Output the (x, y) coordinate of the center of the cell containing the given text.  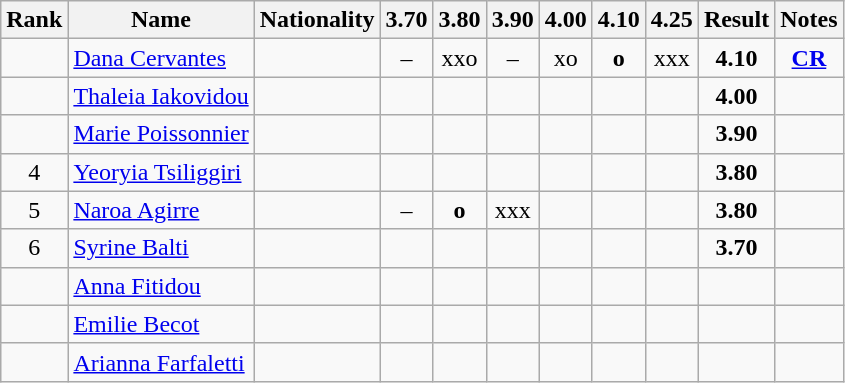
Arianna Farfaletti (161, 362)
Rank (34, 20)
Notes (809, 20)
Marie Poissonnier (161, 134)
Thaleia Iakovidou (161, 96)
xo (566, 58)
4.25 (672, 20)
Nationality (317, 20)
Anna Fitidou (161, 286)
Dana Cervantes (161, 58)
Emilie Becot (161, 324)
xxo (460, 58)
CR (809, 58)
4 (34, 172)
Naroa Agirre (161, 210)
6 (34, 248)
Result (736, 20)
Name (161, 20)
Syrine Balti (161, 248)
Yeoryia Tsiliggiri (161, 172)
5 (34, 210)
